Scan for the cell matching the given text and deliver its (x, y) coordinate at center. 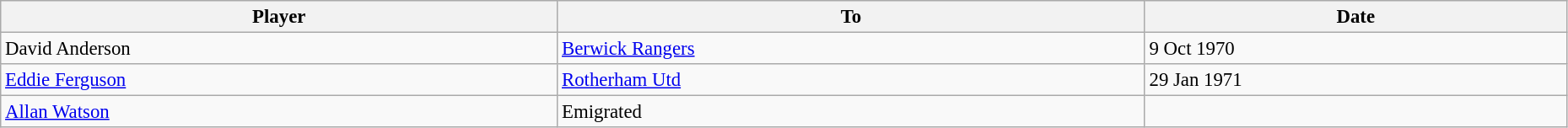
29 Jan 1971 (1355, 80)
David Anderson (279, 49)
Rotherham Utd (851, 80)
Emigrated (851, 112)
Allan Watson (279, 112)
Player (279, 17)
9 Oct 1970 (1355, 49)
Berwick Rangers (851, 49)
Eddie Ferguson (279, 80)
Date (1355, 17)
To (851, 17)
